Return [x, y] of the center of cell containing provided text 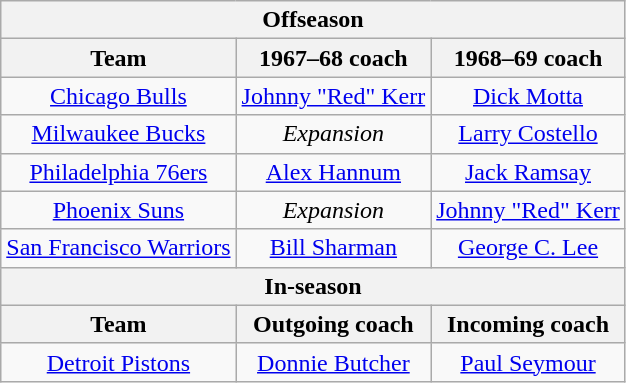
Jack Ramsay [528, 172]
Milwaukee Bucks [118, 134]
Donnie Butcher [334, 362]
Detroit Pistons [118, 362]
Phoenix Suns [118, 210]
Larry Costello [528, 134]
Outgoing coach [334, 324]
1967–68 coach [334, 58]
Offseason [314, 20]
Incoming coach [528, 324]
Chicago Bulls [118, 96]
Alex Hannum [334, 172]
In-season [314, 286]
1968–69 coach [528, 58]
Bill Sharman [334, 248]
Philadelphia 76ers [118, 172]
George C. Lee [528, 248]
Dick Motta [528, 96]
San Francisco Warriors [118, 248]
Paul Seymour [528, 362]
